Provide the (x, y) coordinate of the cell's center where the given text is located.  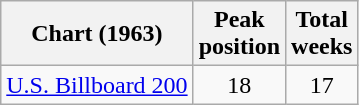
Totalweeks (322, 34)
U.S. Billboard 200 (97, 85)
Chart (1963) (97, 34)
17 (322, 85)
Peakposition (239, 34)
18 (239, 85)
